Locate the cell with the specified text and output its (X, Y) center coordinate. 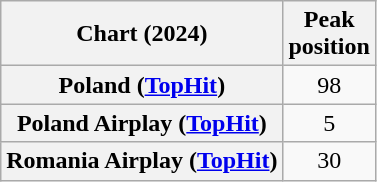
98 (329, 85)
5 (329, 123)
Poland Airplay (TopHit) (142, 123)
Poland (TopHit) (142, 85)
30 (329, 161)
Peak position (329, 34)
Romania Airplay (TopHit) (142, 161)
Chart (2024) (142, 34)
